Locate the cell with the specified text and output its (x, y) center coordinate. 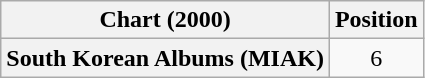
Chart (2000) (166, 20)
6 (376, 58)
Position (376, 20)
South Korean Albums (MIAK) (166, 58)
